Locate the cell with the specified text and output its [x, y] center coordinate. 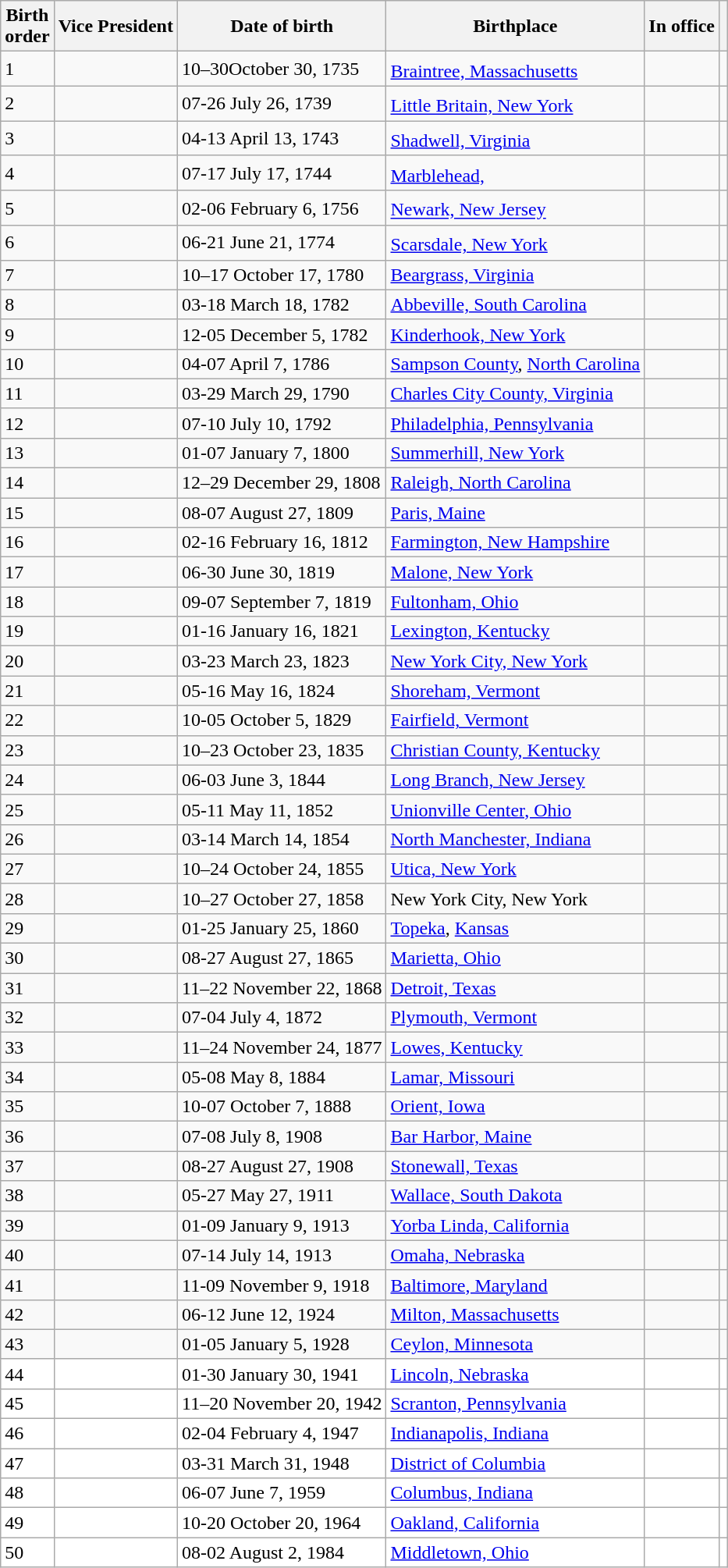
06-07 June 7, 1959 [281, 1493]
5 [27, 208]
02-06 February 6, 1756 [281, 208]
Oakland, California [515, 1523]
11–22 November 22, 1868 [281, 988]
9 [27, 334]
05-27 May 27, 1911 [281, 1196]
36 [27, 1136]
06-03 June 3, 1844 [281, 780]
Milton, Massachusetts [515, 1314]
11-09 November 9, 1918 [281, 1285]
27 [27, 869]
43 [27, 1344]
Lamar, Missouri [515, 1077]
Fultonham, Ohio [515, 602]
08-27 August 27, 1908 [281, 1166]
34 [27, 1077]
Date of birth [281, 27]
Middletown, Ohio [515, 1552]
Marietta, Ohio [515, 958]
Lexington, Kentucky [515, 631]
03-23 March 23, 1823 [281, 661]
33 [27, 1047]
Philadelphia, Pennsylvania [515, 423]
10-07 October 7, 1888 [281, 1107]
Stonewall, Texas [515, 1166]
8 [27, 304]
21 [27, 691]
In office [682, 27]
Utica, New York [515, 869]
4 [27, 173]
29 [27, 929]
Newark, New Jersey [515, 208]
10–24 October 24, 1855 [281, 869]
09-07 September 7, 1819 [281, 602]
11–24 November 24, 1877 [281, 1047]
13 [27, 453]
07-14 July 14, 1913 [281, 1255]
Kinderhook, New York [515, 334]
12–29 December 29, 1808 [281, 483]
1 [27, 69]
10 [27, 364]
07-17 July 17, 1744 [281, 173]
Columbus, Indiana [515, 1493]
10–17 October 17, 1780 [281, 275]
10-05 October 5, 1829 [281, 720]
Beargrass, Virginia [515, 275]
Marblehead, [515, 173]
25 [27, 809]
01-07 January 7, 1800 [281, 453]
39 [27, 1225]
01-05 January 5, 1928 [281, 1344]
Plymouth, Vermont [515, 1018]
06-12 June 12, 1924 [281, 1314]
06-30 June 30, 1819 [281, 572]
07-10 July 10, 1792 [281, 423]
Ceylon, Minnesota [515, 1344]
Braintree, Massachusetts [515, 69]
37 [27, 1166]
23 [27, 750]
North Manchester, Indiana [515, 839]
Bar Harbor, Maine [515, 1136]
Sampson County, North Carolina [515, 364]
19 [27, 631]
Wallace, South Dakota [515, 1196]
49 [27, 1523]
38 [27, 1196]
28 [27, 898]
10–30October 30, 1735 [281, 69]
44 [27, 1374]
22 [27, 720]
03-18 March 18, 1782 [281, 304]
07-08 July 8, 1908 [281, 1136]
07-26 July 26, 1739 [281, 103]
Topeka, Kansas [515, 929]
Long Branch, New Jersey [515, 780]
40 [27, 1255]
08-27 August 27, 1865 [281, 958]
50 [27, 1552]
11–20 November 20, 1942 [281, 1404]
Malone, New York [515, 572]
10-20 October 20, 1964 [281, 1523]
Lowes, Kentucky [515, 1047]
04-07 April 7, 1786 [281, 364]
04-13 April 13, 1743 [281, 139]
Farmington, New Hampshire [515, 542]
01-25 January 25, 1860 [281, 929]
Charles City County, Virginia [515, 393]
Christian County, Kentucky [515, 750]
05-11 May 11, 1852 [281, 809]
Little Britain, New York [515, 103]
Baltimore, Maryland [515, 1285]
11 [27, 393]
2 [27, 103]
10–27 October 27, 1858 [281, 898]
03-31 March 31, 1948 [281, 1463]
Indianapolis, Indiana [515, 1434]
12 [27, 423]
18 [27, 602]
15 [27, 513]
Vice President [115, 27]
Detroit, Texas [515, 988]
01-30 January 30, 1941 [281, 1374]
Fairfield, Vermont [515, 720]
08-02 August 2, 1984 [281, 1552]
Abbeville, South Carolina [515, 304]
Scarsdale, New York [515, 244]
Omaha, Nebraska [515, 1255]
26 [27, 839]
Orient, Iowa [515, 1107]
Scranton, Pennsylvania [515, 1404]
08-07 August 27, 1809 [281, 513]
Shoreham, Vermont [515, 691]
10–23 October 23, 1835 [281, 750]
41 [27, 1285]
3 [27, 139]
05-16 May 16, 1824 [281, 691]
Lincoln, Nebraska [515, 1374]
05-08 May 8, 1884 [281, 1077]
01-16 January 16, 1821 [281, 631]
06-21 June 21, 1774 [281, 244]
Birthorder [27, 27]
14 [27, 483]
12-05 December 5, 1782 [281, 334]
30 [27, 958]
48 [27, 1493]
47 [27, 1463]
20 [27, 661]
31 [27, 988]
Unionville Center, Ohio [515, 809]
32 [27, 1018]
07-04 July 4, 1872 [281, 1018]
Paris, Maine [515, 513]
Yorba Linda, California [515, 1225]
7 [27, 275]
45 [27, 1404]
35 [27, 1107]
02-16 February 16, 1812 [281, 542]
02-04 February 4, 1947 [281, 1434]
Birthplace [515, 27]
Summerhill, New York [515, 453]
42 [27, 1314]
24 [27, 780]
03-14 March 14, 1854 [281, 839]
Shadwell, Virginia [515, 139]
03-29 March 29, 1790 [281, 393]
46 [27, 1434]
01-09 January 9, 1913 [281, 1225]
16 [27, 542]
District of Columbia [515, 1463]
6 [27, 244]
17 [27, 572]
Raleigh, North Carolina [515, 483]
